For the text-containing cell, return its midpoint in [X, Y] coordinate format. 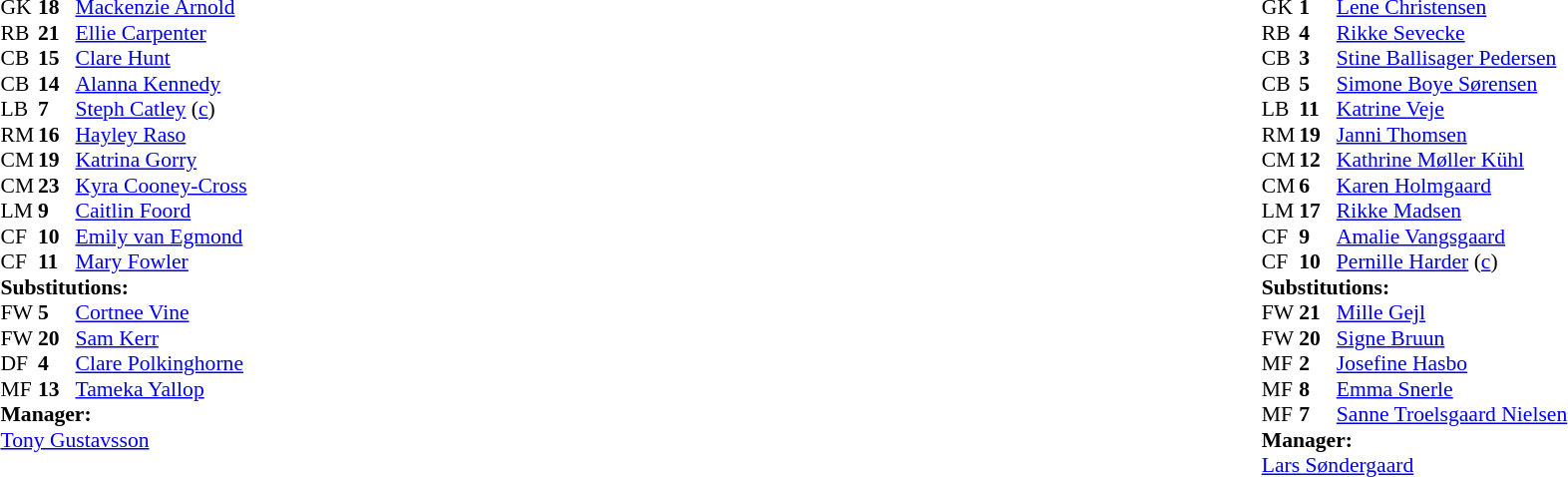
Sanne Troelsgaard Nielsen [1452, 414]
23 [57, 186]
Rikke Madsen [1452, 211]
Katrine Veje [1452, 109]
12 [1318, 161]
Kyra Cooney-Cross [162, 186]
6 [1318, 186]
Alanna Kennedy [162, 84]
Amalie Vangsgaard [1452, 237]
Karen Holmgaard [1452, 186]
Sam Kerr [162, 338]
Josefine Hasbo [1452, 364]
Simone Boye Sørensen [1452, 84]
8 [1318, 389]
Kathrine Møller Kühl [1452, 161]
Emma Snerle [1452, 389]
Caitlin Foord [162, 211]
Mille Gejl [1452, 312]
Tameka Yallop [162, 389]
Katrina Gorry [162, 161]
Clare Hunt [162, 59]
Steph Catley (c) [162, 109]
Hayley Raso [162, 135]
Tony Gustavsson [124, 440]
13 [57, 389]
Cortnee Vine [162, 312]
Signe Bruun [1452, 338]
Stine Ballisager Pedersen [1452, 59]
Emily van Egmond [162, 237]
DF [19, 364]
Mary Fowler [162, 262]
17 [1318, 211]
15 [57, 59]
Ellie Carpenter [162, 33]
16 [57, 135]
Clare Polkinghorne [162, 364]
14 [57, 84]
2 [1318, 364]
3 [1318, 59]
Rikke Sevecke [1452, 33]
Pernille Harder (c) [1452, 262]
Janni Thomsen [1452, 135]
